Find where the given text appears and provide that cell's center as [X, Y] coordinate. 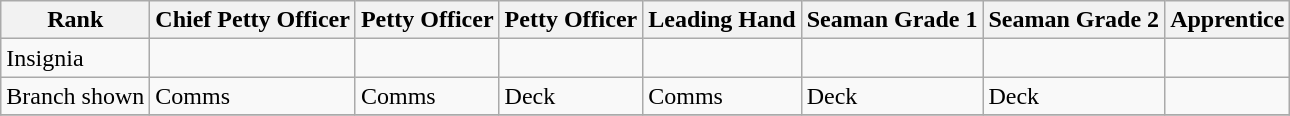
Branch shown [76, 96]
Seaman Grade 2 [1074, 20]
Insignia [76, 58]
Leading Hand [722, 20]
Seaman Grade 1 [892, 20]
Rank [76, 20]
Apprentice [1228, 20]
Chief Petty Officer [253, 20]
